Determine the (X, Y) coordinate at the center of the cell enclosing the given text.  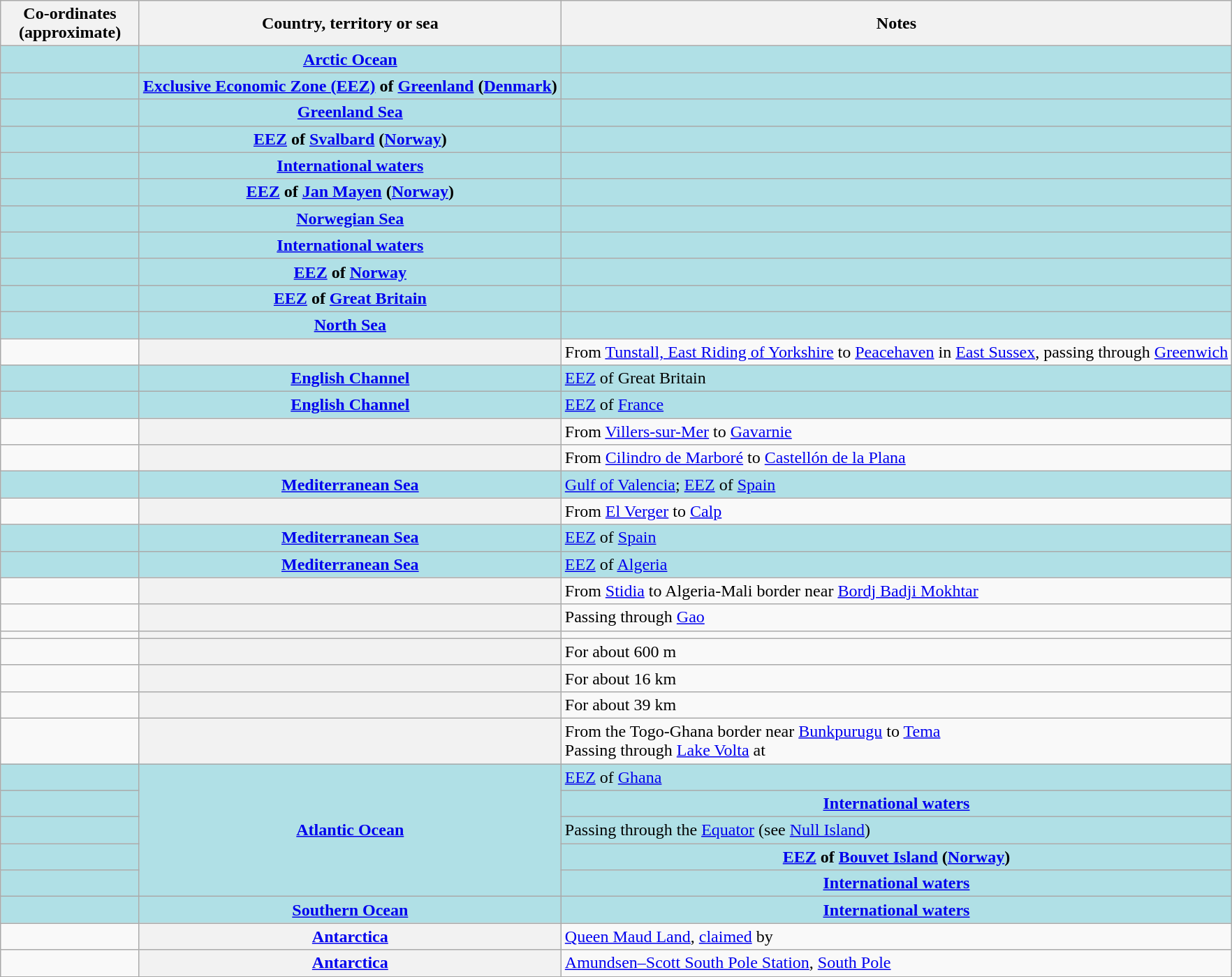
Passing through the Equator (see Null Island) (896, 830)
Co-ordinates(approximate) (70, 24)
For about 600 m (896, 652)
For about 16 km (896, 678)
From Stidia to Algeria-Mali border near Bordj Badji Mokhtar (896, 591)
From El Verger to Calp (896, 511)
EEZ of Algeria (896, 564)
For about 39 km (896, 705)
Passing through Gao (896, 617)
Notes (896, 24)
Atlantic Ocean (350, 830)
EEZ of Svalbard (Norway) (350, 139)
Amundsen–Scott South Pole Station, South Pole (896, 963)
EEZ of Bouvet Island (Norway) (896, 857)
Arctic Ocean (350, 59)
Country, territory or sea (350, 24)
From Villers-sur-Mer to Gavarnie (896, 432)
From Cilindro de Marboré to Castellón de la Plana (896, 458)
Queen Maud Land, claimed by (896, 936)
From Tunstall, East Riding of Yorkshire to Peacehaven in East Sussex, passing through Greenwich (896, 351)
EEZ of Norway (350, 272)
Greenland Sea (350, 112)
EEZ of Ghana (896, 777)
Gulf of Valencia; EEZ of Spain (896, 485)
EEZ of France (896, 405)
Norwegian Sea (350, 219)
Exclusive Economic Zone (EEZ) of Greenland (Denmark) (350, 86)
North Sea (350, 325)
EEZ of Spain (896, 538)
From the Togo-Ghana border near Bunkpurugu to TemaPassing through Lake Volta at (896, 740)
Southern Ocean (350, 910)
EEZ of Jan Mayen (Norway) (350, 192)
